Return the [X, Y] coordinate for the center point of the cell that contains the specified text.  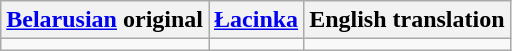
English translation [407, 20]
Łacinka [256, 20]
Belarusian original [105, 20]
